For the text-containing cell, return its midpoint in [X, Y] coordinate format. 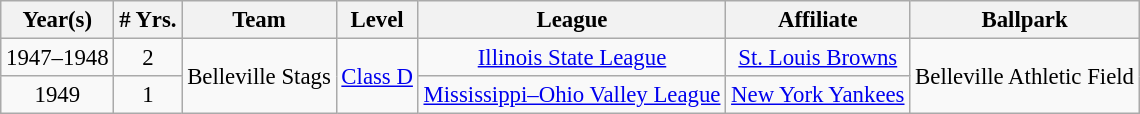
New York Yankees [818, 95]
Class D [377, 76]
Ballpark [1025, 20]
St. Louis Browns [818, 58]
Illinois State League [572, 58]
Mississippi–Ohio Valley League [572, 95]
Year(s) [58, 20]
1947–1948 [58, 58]
Team [259, 20]
1 [148, 95]
2 [148, 58]
League [572, 20]
Belleville Stags [259, 76]
# Yrs. [148, 20]
Affiliate [818, 20]
Level [377, 20]
1949 [58, 95]
Belleville Athletic Field [1025, 76]
